Return (x, y) of the center of cell containing provided text 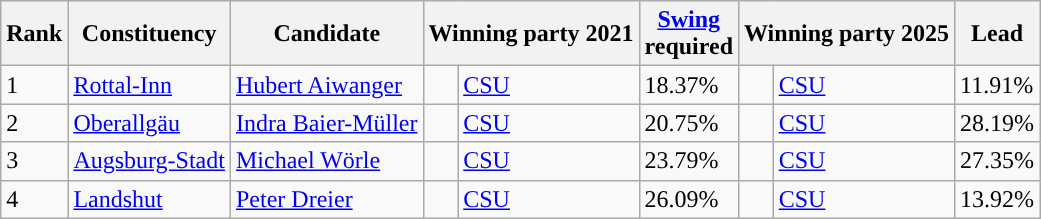
1 (34, 85)
Rottal-Inn (150, 85)
23.79% (689, 161)
Swing required (689, 34)
Rank (34, 34)
20.75% (689, 123)
11.91% (998, 85)
Peter Dreier (326, 199)
Lead (998, 34)
Augsburg-Stadt (150, 161)
2 (34, 123)
27.35% (998, 161)
Indra Baier-Müller (326, 123)
Oberallgäu (150, 123)
Candidate (326, 34)
Landshut (150, 199)
Constituency (150, 34)
Winning party 2021 (531, 34)
3 (34, 161)
26.09% (689, 199)
4 (34, 199)
Winning party 2025 (847, 34)
13.92% (998, 199)
28.19% (998, 123)
Michael Wörle (326, 161)
18.37% (689, 85)
Hubert Aiwanger (326, 85)
